Capture the cell that displays the provided text and extract its [x, y] central coordinate. 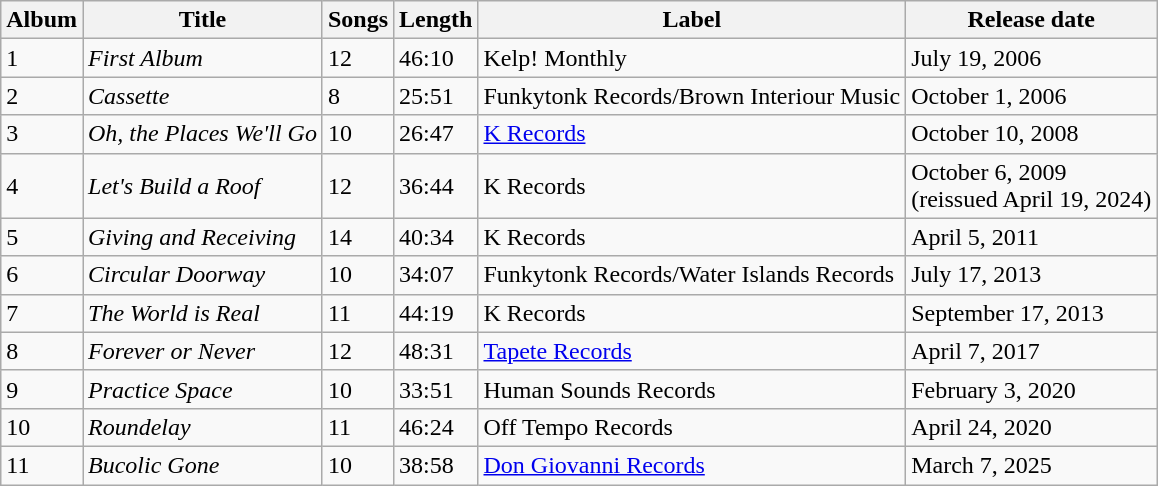
Length [436, 20]
Tapete Records [692, 351]
Songs [358, 20]
4 [42, 186]
First Album [202, 58]
6 [42, 275]
Oh, the Places We'll Go [202, 134]
48:31 [436, 351]
46:24 [436, 427]
3 [42, 134]
April 24, 2020 [1032, 427]
Off Tempo Records [692, 427]
7 [42, 313]
July 19, 2006 [1032, 58]
40:34 [436, 237]
September 17, 2013 [1032, 313]
38:58 [436, 465]
Title [202, 20]
Practice Space [202, 389]
36:44 [436, 186]
5 [42, 237]
April 7, 2017 [1032, 351]
Circular Doorway [202, 275]
1 [42, 58]
February 3, 2020 [1032, 389]
Album [42, 20]
April 5, 2011 [1032, 237]
October 1, 2006 [1032, 96]
Don Giovanni Records [692, 465]
July 17, 2013 [1032, 275]
14 [358, 237]
2 [42, 96]
October 6, 2009(reissued April 19, 2024) [1032, 186]
Bucolic Gone [202, 465]
34:07 [436, 275]
March 7, 2025 [1032, 465]
44:19 [436, 313]
Human Sounds Records [692, 389]
Release date [1032, 20]
Roundelay [202, 427]
Funkytonk Records/Brown Interiour Music [692, 96]
46:10 [436, 58]
Forever or Never [202, 351]
October 10, 2008 [1032, 134]
25:51 [436, 96]
Giving and Receiving [202, 237]
33:51 [436, 389]
Label [692, 20]
Funkytonk Records/Water Islands Records [692, 275]
Kelp! Monthly [692, 58]
Let's Build a Roof [202, 186]
9 [42, 389]
26:47 [436, 134]
The World is Real [202, 313]
Cassette [202, 96]
